Capture the cell that displays the provided text and extract its [X, Y] central coordinate. 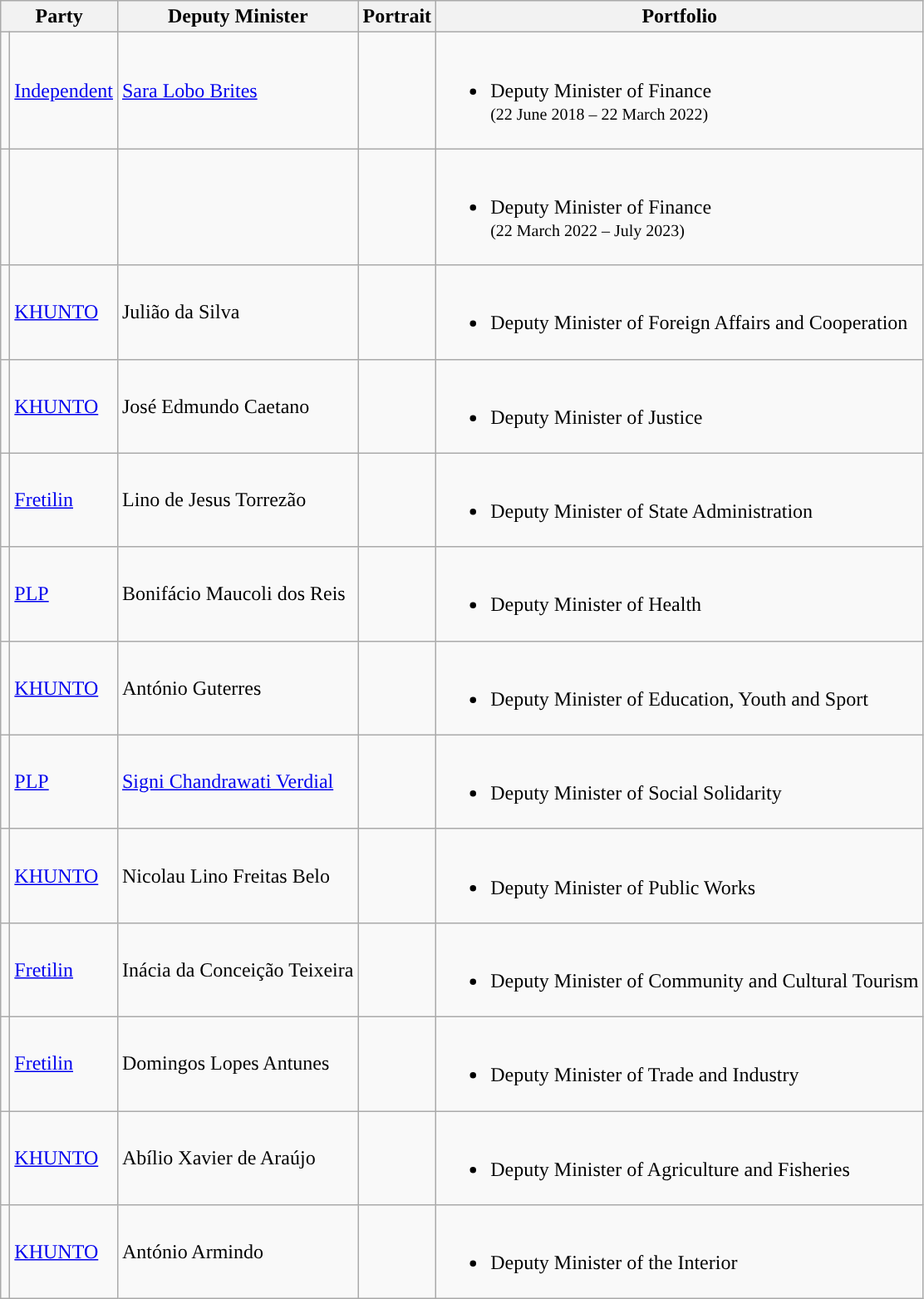
Deputy Minister of Agriculture and Fisheries [680, 1157]
António Guterres [238, 688]
Deputy Minister of Foreign Affairs and Cooperation [680, 312]
Domingos Lopes Antunes [238, 1064]
Deputy Minister of Finance(22 June 2018 – 22 March 2022) [680, 91]
Deputy Minister of Community and Cultural Tourism [680, 969]
Deputy Minister of State Administration [680, 500]
Portfolio [680, 17]
Deputy Minister of Social Solidarity [680, 781]
Deputy Minister [238, 17]
Deputy Minister of Education, Youth and Sport [680, 688]
Nicolau Lino Freitas Belo [238, 876]
Julião da Silva [238, 312]
Deputy Minister of Finance(22 March 2022 – July 2023) [680, 207]
Lino de Jesus Torrezão [238, 500]
Deputy Minister of Justice [680, 406]
Bonifácio Maucoli dos Reis [238, 593]
Deputy Minister of Trade and Industry [680, 1064]
Independent [64, 91]
José Edmundo Caetano [238, 406]
Signi Chandrawati Verdial [238, 781]
Party [60, 17]
Inácia da Conceição Teixeira [238, 969]
António Armindo [238, 1252]
Deputy Minister of Public Works [680, 876]
Sara Lobo Brites [238, 91]
Abílio Xavier de Araújo [238, 1157]
Deputy Minister of Health [680, 593]
Deputy Minister of the Interior [680, 1252]
Portrait [397, 17]
